Scan for the cell matching the given text and deliver its [X, Y] coordinate at center. 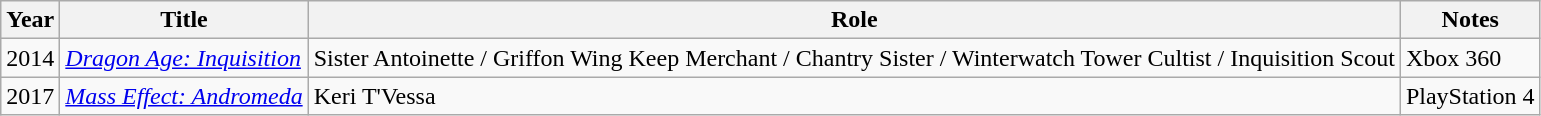
2017 [30, 96]
PlayStation 4 [1470, 96]
Dragon Age: Inquisition [184, 58]
Mass Effect: Andromeda [184, 96]
Xbox 360 [1470, 58]
2014 [30, 58]
Keri T'Vessa [854, 96]
Notes [1470, 20]
Title [184, 20]
Role [854, 20]
Sister Antoinette / Griffon Wing Keep Merchant / Chantry Sister / Winterwatch Tower Cultist / Inquisition Scout [854, 58]
Year [30, 20]
